Extract the [x, y] coordinate from the center of the cell holding the provided text.  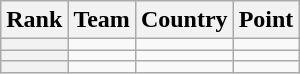
Point [266, 20]
Team [102, 20]
Rank [34, 20]
Country [184, 20]
